Return (x, y) of the center of cell containing provided text 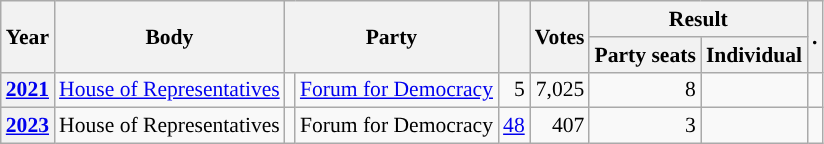
2023 (28, 126)
407 (560, 126)
Party seats (644, 55)
Body (170, 36)
7,025 (560, 90)
8 (644, 90)
Individual (754, 55)
Year (28, 36)
Party (392, 36)
2021 (28, 90)
Votes (560, 36)
3 (644, 126)
5 (514, 90)
48 (514, 126)
. (815, 36)
Result (698, 19)
